Detect which cell encompasses the target text, then output its (X, Y) center coordinate. 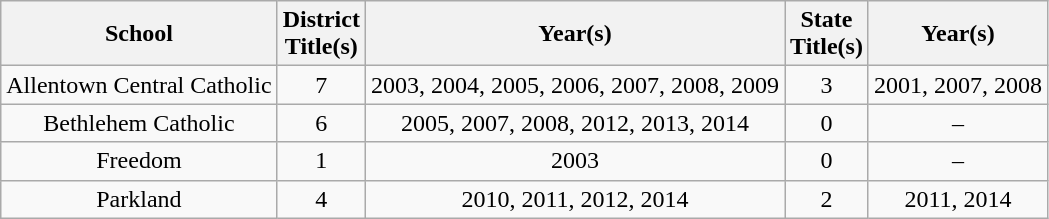
1 (321, 161)
Parkland (139, 199)
School (139, 34)
4 (321, 199)
DistrictTitle(s) (321, 34)
2003, 2004, 2005, 2006, 2007, 2008, 2009 (574, 85)
2 (827, 199)
2010, 2011, 2012, 2014 (574, 199)
2005, 2007, 2008, 2012, 2013, 2014 (574, 123)
2011, 2014 (958, 199)
2003 (574, 161)
Bethlehem Catholic (139, 123)
7 (321, 85)
6 (321, 123)
Freedom (139, 161)
Allentown Central Catholic (139, 85)
3 (827, 85)
StateTitle(s) (827, 34)
2001, 2007, 2008 (958, 85)
